Output the [X, Y] coordinate of the center of the cell containing the given text.  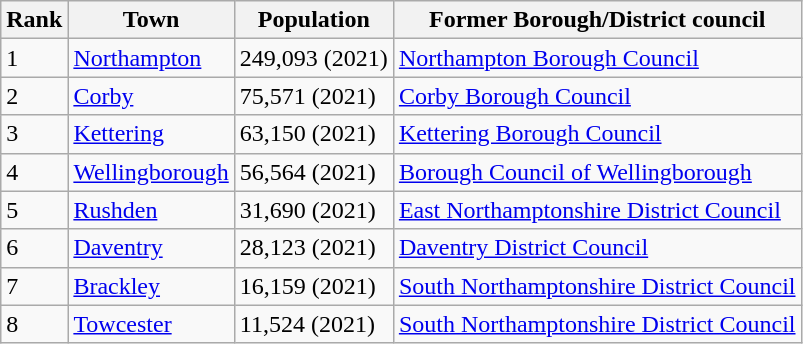
Population [314, 20]
63,150 (2021) [314, 134]
Daventry District Council [597, 248]
4 [34, 172]
28,123 (2021) [314, 248]
5 [34, 210]
1 [34, 58]
Kettering Borough Council [597, 134]
Daventry [151, 248]
Corby Borough Council [597, 96]
16,159 (2021) [314, 286]
6 [34, 248]
56,564 (2021) [314, 172]
31,690 (2021) [314, 210]
Rank [34, 20]
East Northamptonshire District Council [597, 210]
Rushden [151, 210]
Corby [151, 96]
Brackley [151, 286]
Former Borough/District council [597, 20]
11,524 (2021) [314, 324]
75,571 (2021) [314, 96]
2 [34, 96]
Kettering [151, 134]
7 [34, 286]
249,093 (2021) [314, 58]
Northampton [151, 58]
Borough Council of Wellingborough [597, 172]
8 [34, 324]
Towcester [151, 324]
Wellingborough [151, 172]
3 [34, 134]
Town [151, 20]
Northampton Borough Council [597, 58]
